From the cell containing the given text, extract its center point as (x, y) coordinate. 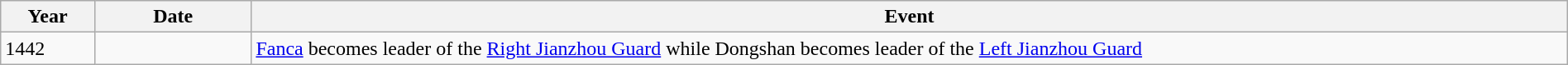
Fanca becomes leader of the Right Jianzhou Guard while Dongshan becomes leader of the Left Jianzhou Guard (910, 48)
Event (910, 17)
Date (172, 17)
Year (48, 17)
1442 (48, 48)
